Capture the cell that displays the provided text and extract its (x, y) central coordinate. 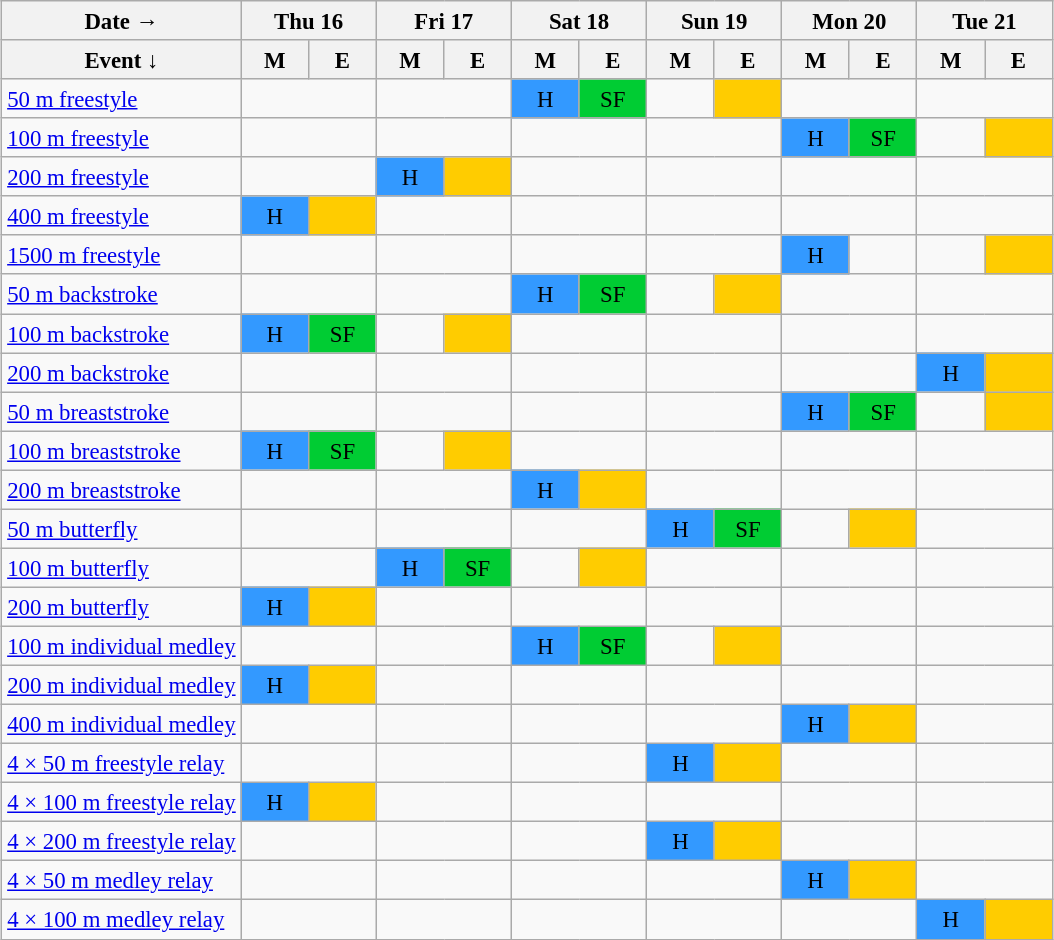
4 × 200 m freestyle relay (122, 842)
Fri 17 (444, 20)
200 m breaststroke (122, 490)
200 m individual medley (122, 684)
4 × 50 m medley relay (122, 880)
4 × 100 m medley relay (122, 920)
200 m butterfly (122, 606)
Mon 20 (850, 20)
100 m individual medley (122, 646)
50 m butterfly (122, 528)
Event ↓ (122, 60)
200 m backstroke (122, 372)
100 m butterfly (122, 568)
Sat 18 (578, 20)
Tue 21 (984, 20)
400 m individual medley (122, 724)
100 m backstroke (122, 334)
50 m backstroke (122, 294)
400 m freestyle (122, 216)
100 m freestyle (122, 138)
200 m freestyle (122, 176)
Thu 16 (308, 20)
4 × 100 m freestyle relay (122, 802)
50 m breaststroke (122, 412)
Date → (122, 20)
1500 m freestyle (122, 254)
4 × 50 m freestyle relay (122, 764)
Sun 19 (714, 20)
50 m freestyle (122, 98)
100 m breaststroke (122, 450)
